Find where the given text appears and provide that cell's center as [x, y] coordinate. 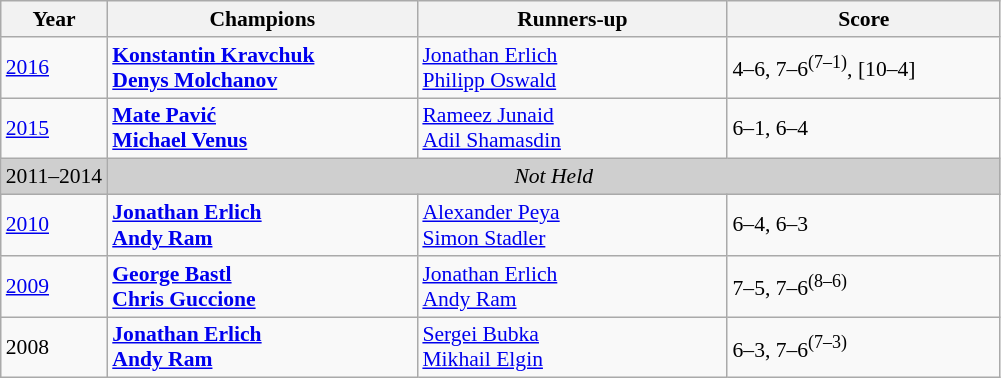
7–5, 7–6(8–6) [864, 286]
Score [864, 19]
Rameez Junaid Adil Shamasdin [572, 128]
Not Held [554, 177]
2009 [54, 286]
Mate Pavić Michael Venus [262, 128]
2008 [54, 348]
2015 [54, 128]
2016 [54, 68]
George Bastl Chris Guccione [262, 286]
6–4, 6–3 [864, 226]
Konstantin Kravchuk Denys Molchanov [262, 68]
6–1, 6–4 [864, 128]
Year [54, 19]
4–6, 7–6(7–1), [10–4] [864, 68]
2011–2014 [54, 177]
6–3, 7–6(7–3) [864, 348]
Jonathan Erlich Philipp Oswald [572, 68]
Runners-up [572, 19]
Sergei Bubka Mikhail Elgin [572, 348]
2010 [54, 226]
Champions [262, 19]
Alexander Peya Simon Stadler [572, 226]
